Provide the (x, y) coordinate of the cell's center where the given text is located.  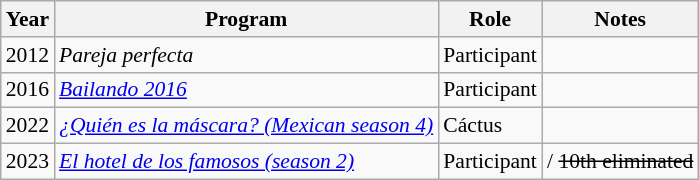
Pareja perfecta (246, 55)
/ 10th eliminated (620, 162)
Program (246, 19)
2022 (28, 126)
Bailando 2016 (246, 90)
El hotel de los famosos (season 2) (246, 162)
¿Quién es la máscara? (Mexican season 4) (246, 126)
Role (490, 19)
Year (28, 19)
2012 (28, 55)
2023 (28, 162)
Cáctus (490, 126)
Notes (620, 19)
2016 (28, 90)
